Search for the cell housing the specified text and yield its (x, y) center coordinate. 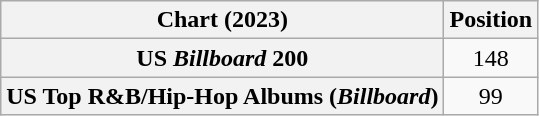
US Billboard 200 (222, 58)
Chart (2023) (222, 20)
US Top R&B/Hip-Hop Albums (Billboard) (222, 96)
Position (491, 20)
99 (491, 96)
148 (491, 58)
